Provide the (X, Y) coordinate of the cell's center where the given text is located.  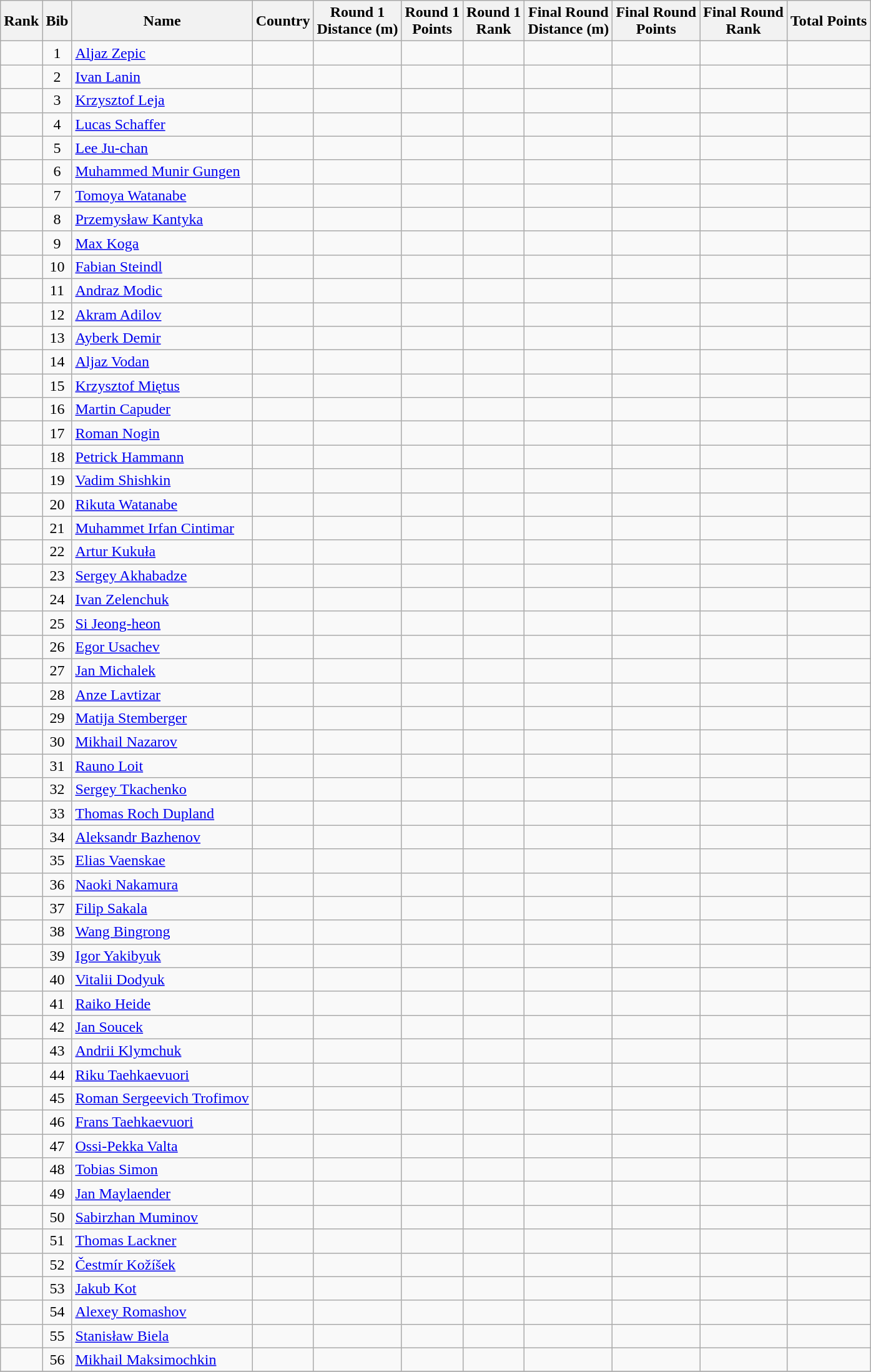
Jakub Kot (162, 1288)
Igor Yakibyuk (162, 956)
Egor Usachev (162, 647)
Jan Soucek (162, 1027)
Riku Taehkaevuori (162, 1074)
33 (57, 813)
Ivan Zelenchuk (162, 599)
Final Round Distance (m) (568, 21)
52 (57, 1265)
23 (57, 576)
Raiko Heide (162, 1003)
Rikuta Watanabe (162, 504)
12 (57, 314)
5 (57, 148)
48 (57, 1170)
27 (57, 670)
Elias Vaenskae (162, 861)
50 (57, 1217)
Tomoya Watanabe (162, 195)
Filip Sakala (162, 908)
11 (57, 290)
Sergey Akhabadze (162, 576)
Max Koga (162, 243)
Przemysław Kantyka (162, 219)
9 (57, 243)
34 (57, 837)
3 (57, 100)
Čestmír Kožíšek (162, 1265)
7 (57, 195)
43 (57, 1051)
Total Points (829, 21)
26 (57, 647)
Ivan Lanin (162, 77)
22 (57, 552)
Martin Capuder (162, 409)
Si Jeong-heon (162, 623)
19 (57, 481)
Lucas Schaffer (162, 124)
6 (57, 172)
1 (57, 53)
Wang Bingrong (162, 932)
47 (57, 1146)
2 (57, 77)
20 (57, 504)
51 (57, 1241)
18 (57, 457)
24 (57, 599)
41 (57, 1003)
Aljaz Zepic (162, 53)
42 (57, 1027)
Thomas Lackner (162, 1241)
46 (57, 1122)
Mikhail Nazarov (162, 742)
56 (57, 1360)
Muhammed Munir Gungen (162, 172)
53 (57, 1288)
36 (57, 884)
Round 1Distance (m) (357, 21)
Round 1Points (432, 21)
Jan Maylaender (162, 1193)
Anze Lavtizar (162, 695)
Jan Michalek (162, 670)
37 (57, 908)
Andraz Modic (162, 290)
Final Round Rank (744, 21)
25 (57, 623)
39 (57, 956)
10 (57, 267)
15 (57, 386)
31 (57, 766)
40 (57, 979)
49 (57, 1193)
Alexey Romashov (162, 1312)
Roman Nogin (162, 433)
Petrick Hammann (162, 457)
Vitalii Dodyuk (162, 979)
44 (57, 1074)
21 (57, 528)
Final Round Points (656, 21)
Akram Adilov (162, 314)
Muhammet Irfan Cintimar (162, 528)
Rauno Loit (162, 766)
Lee Ju-chan (162, 148)
Thomas Roch Dupland (162, 813)
13 (57, 338)
30 (57, 742)
Frans Taehkaevuori (162, 1122)
35 (57, 861)
28 (57, 695)
38 (57, 932)
Aljaz Vodan (162, 362)
Roman Sergeevich Trofimov (162, 1099)
Ossi-Pekka Valta (162, 1146)
Sabirzhan Muminov (162, 1217)
Tobias Simon (162, 1170)
Sergey Tkachenko (162, 790)
Aleksandr Bazhenov (162, 837)
Artur Kukuła (162, 552)
Round 1Rank (493, 21)
17 (57, 433)
Name (162, 21)
Krzysztof Miętus (162, 386)
Rank (21, 21)
29 (57, 718)
Fabian Steindl (162, 267)
54 (57, 1312)
32 (57, 790)
45 (57, 1099)
Andrii Klymchuk (162, 1051)
Bib (57, 21)
Stanisław Biela (162, 1336)
Naoki Nakamura (162, 884)
8 (57, 219)
4 (57, 124)
Matija Stemberger (162, 718)
55 (57, 1336)
14 (57, 362)
Krzysztof Leja (162, 100)
Mikhail Maksimochkin (162, 1360)
Ayberk Demir (162, 338)
16 (57, 409)
Country (283, 21)
Vadim Shishkin (162, 481)
